Return the [x, y] coordinate for the center point of the cell that contains the specified text.  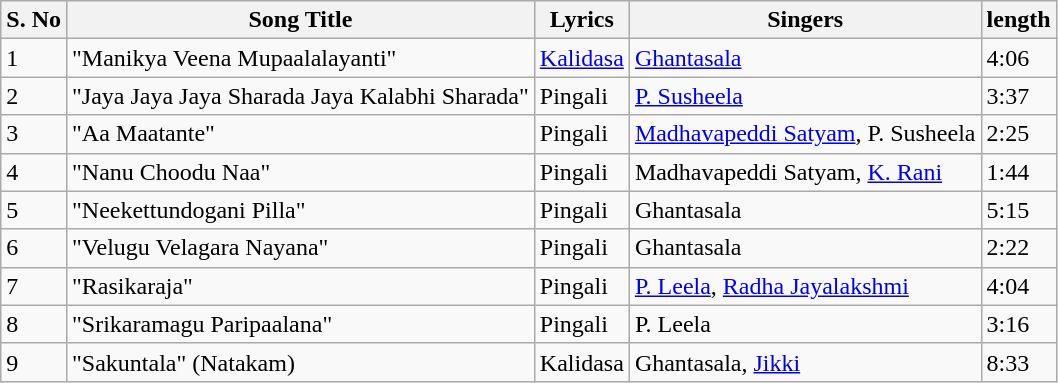
"Rasikaraja" [300, 286]
7 [34, 286]
Madhavapeddi Satyam, K. Rani [805, 172]
"Sakuntala" (Natakam) [300, 362]
2 [34, 96]
Madhavapeddi Satyam, P. Susheela [805, 134]
3:37 [1018, 96]
8 [34, 324]
P. Leela, Radha Jayalakshmi [805, 286]
5:15 [1018, 210]
P. Leela [805, 324]
"Manikya Veena Mupaalalayanti" [300, 58]
"Velugu Velagara Nayana" [300, 248]
P. Susheela [805, 96]
Singers [805, 20]
4:04 [1018, 286]
Lyrics [582, 20]
Ghantasala, Jikki [805, 362]
5 [34, 210]
1:44 [1018, 172]
Song Title [300, 20]
"Jaya Jaya Jaya Sharada Jaya Kalabhi Sharada" [300, 96]
3 [34, 134]
"Neekettundogani Pilla" [300, 210]
"Srikaramagu Paripaalana" [300, 324]
4:06 [1018, 58]
9 [34, 362]
length [1018, 20]
2:22 [1018, 248]
2:25 [1018, 134]
3:16 [1018, 324]
1 [34, 58]
4 [34, 172]
6 [34, 248]
8:33 [1018, 362]
"Nanu Choodu Naa" [300, 172]
"Aa Maatante" [300, 134]
S. No [34, 20]
